Return the [x, y] coordinate for the center point of the cell that contains the specified text.  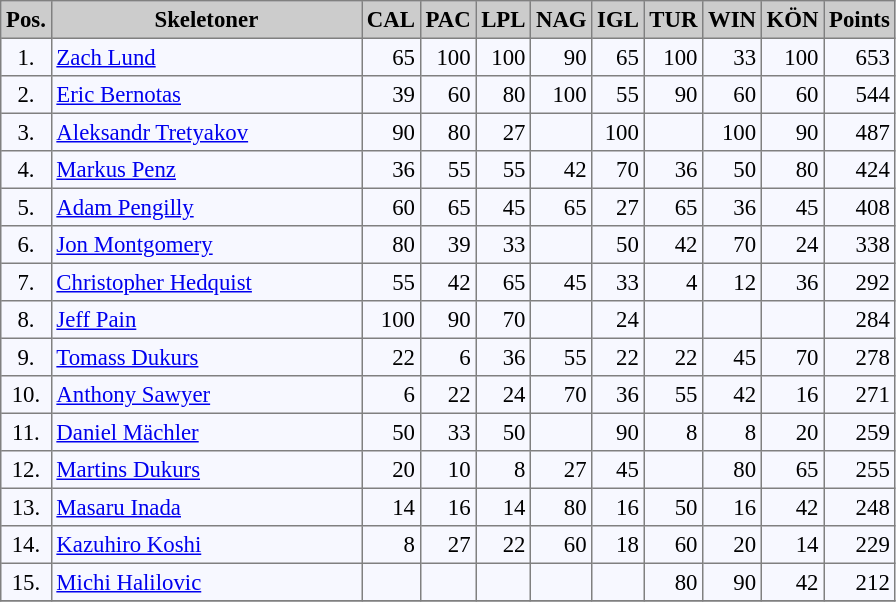
LPL [504, 20]
1. [26, 57]
9. [26, 357]
CAL [392, 20]
PAC [448, 20]
Eric Bernotas [206, 95]
544 [860, 95]
4. [26, 170]
6. [26, 245]
IGL [618, 20]
Adam Pengilly [206, 207]
11. [26, 432]
248 [860, 507]
292 [860, 282]
12. [26, 470]
Markus Penz [206, 170]
271 [860, 395]
338 [860, 245]
Michi Halilovic [206, 582]
278 [860, 357]
284 [860, 320]
Points [860, 20]
3. [26, 132]
7. [26, 282]
5. [26, 207]
653 [860, 57]
10. [26, 395]
10 [448, 470]
14. [26, 545]
Pos. [26, 20]
229 [860, 545]
424 [860, 170]
TUR [674, 20]
Aleksandr Tretyakov [206, 132]
2. [26, 95]
Christopher Hedquist [206, 282]
12 [732, 282]
18 [618, 545]
Zach Lund [206, 57]
WIN [732, 20]
NAG [562, 20]
255 [860, 470]
Jeff Pain [206, 320]
8. [26, 320]
Anthony Sawyer [206, 395]
15. [26, 582]
Skeletoner [206, 20]
Jon Montgomery [206, 245]
13. [26, 507]
Masaru Inada [206, 507]
Daniel Mächler [206, 432]
259 [860, 432]
487 [860, 132]
Kazuhiro Koshi [206, 545]
KÖN [792, 20]
408 [860, 207]
212 [860, 582]
Martins Dukurs [206, 470]
4 [674, 282]
Tomass Dukurs [206, 357]
